For the text-containing cell, return its midpoint in [x, y] coordinate format. 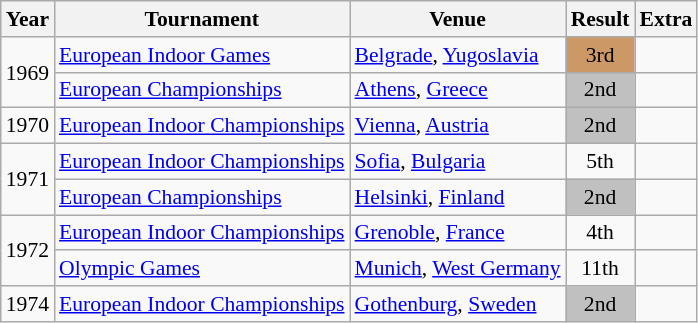
1971 [28, 180]
Year [28, 19]
Venue [458, 19]
1969 [28, 72]
Belgrade, Yugoslavia [458, 55]
3rd [600, 55]
1970 [28, 126]
Olympic Games [202, 269]
1972 [28, 250]
Extra [666, 19]
5th [600, 162]
Gothenburg, Sweden [458, 304]
Munich, West Germany [458, 269]
Helsinki, Finland [458, 197]
Result [600, 19]
Vienna, Austria [458, 126]
Athens, Greece [458, 90]
European Indoor Games [202, 55]
11th [600, 269]
Tournament [202, 19]
Grenoble, France [458, 233]
1974 [28, 304]
4th [600, 233]
Sofia, Bulgaria [458, 162]
